Identify which cell holds the provided text, then report its (x, y) central coordinate. 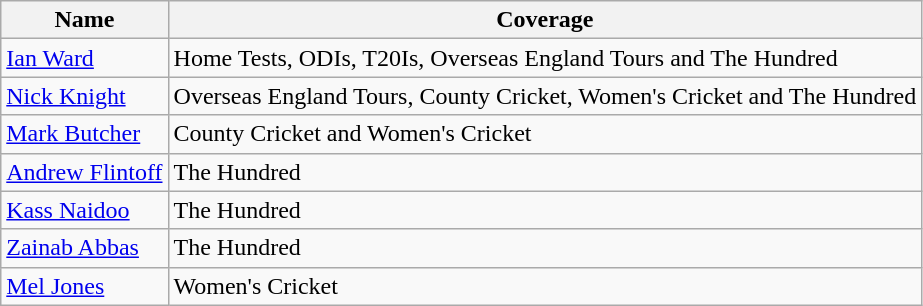
Ian Ward (84, 58)
Zainab Abbas (84, 248)
Mel Jones (84, 286)
Overseas England Tours, County Cricket, Women's Cricket and The Hundred (545, 96)
Andrew Flintoff (84, 172)
Nick Knight (84, 96)
Mark Butcher (84, 134)
Name (84, 20)
Home Tests, ODIs, T20Is, Overseas England Tours and The Hundred (545, 58)
County Cricket and Women's Cricket (545, 134)
Coverage (545, 20)
Kass Naidoo (84, 210)
Women's Cricket (545, 286)
